Extract the [x, y] coordinate from the center of the cell holding the provided text.  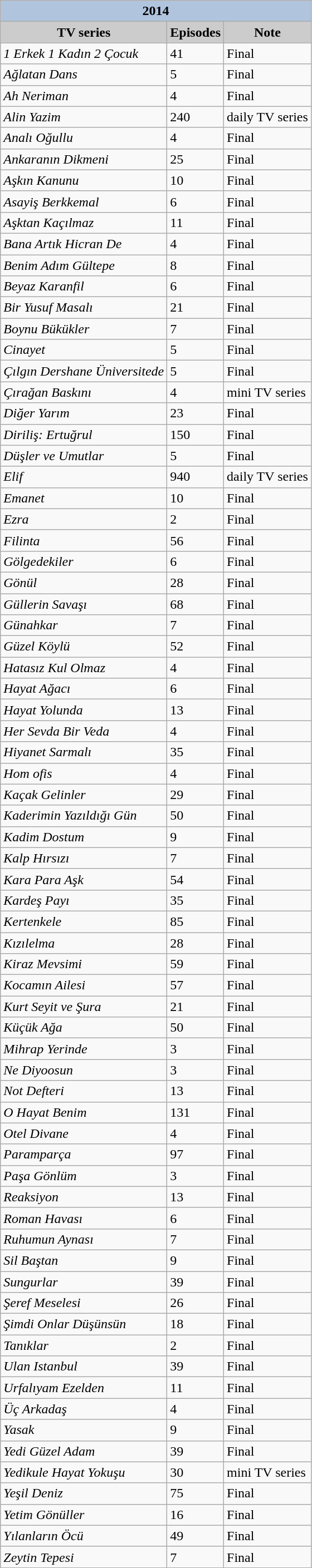
240 [196, 117]
Otel Divane [84, 1133]
85 [196, 921]
Beyaz Karanfil [84, 287]
16 [196, 1515]
Sungurlar [84, 1281]
Küçük Ağa [84, 1028]
Paramparça [84, 1155]
Kurt Seyit ve Şura [84, 1007]
25 [196, 159]
Düşler ve Umutlar [84, 456]
23 [196, 413]
Mihrap Yerinde [84, 1049]
Ağlatan Dans [84, 75]
75 [196, 1493]
Analı Oğullu [84, 138]
2014 [156, 11]
Yedikule Hayat Yokuşu [84, 1472]
49 [196, 1536]
Kaçak Gelinler [84, 795]
52 [196, 647]
Note [267, 32]
Roman Havası [84, 1218]
Cinayet [84, 350]
Zeytin Tepesi [84, 1557]
Boynu Bükükler [84, 329]
97 [196, 1155]
30 [196, 1472]
Çılgın Dershane Üniversitede [84, 371]
Sil Baştan [84, 1260]
940 [196, 477]
8 [196, 265]
Filinta [84, 540]
Hayat Ağacı [84, 689]
Reaksiyon [84, 1197]
Not Defteri [84, 1091]
Üç Arkadaş [84, 1409]
Yasak [84, 1430]
Paşa Gönlüm [84, 1176]
Kalp Hırsızı [84, 858]
Hom ofis [84, 773]
Kızılelma [84, 943]
Tanıklar [84, 1345]
Benim Adım Gültepe [84, 265]
Kocamın Ailesi [84, 985]
29 [196, 795]
131 [196, 1112]
Episodes [196, 32]
Çırağan Baskını [84, 392]
56 [196, 540]
Şeref Meselesi [84, 1303]
Elif [84, 477]
Gönül [84, 583]
Alin Yazim [84, 117]
Bir Yusuf Masalı [84, 308]
Yeşil Deniz [84, 1493]
Kardeş Payı [84, 900]
Güllerin Savaşı [84, 604]
Diğer Yarım [84, 413]
150 [196, 435]
O Hayat Benim [84, 1112]
Hatasız Kul Olmaz [84, 668]
TV series [84, 32]
Şimdi Onlar Düşünsün [84, 1324]
Ulan Istanbul [84, 1367]
Ezra [84, 519]
1 Erkek 1 Kadın 2 Çocuk [84, 53]
Kadim Dostum [84, 837]
Urfalıyam Ezelden [84, 1388]
26 [196, 1303]
68 [196, 604]
59 [196, 964]
Hiyanet Sarmalı [84, 752]
Aşktan Kaçılmaz [84, 223]
Güzel Köylü [84, 647]
18 [196, 1324]
Kertenkele [84, 921]
Asayiş Berkkemal [84, 201]
Bana Artık Hicran De [84, 244]
54 [196, 879]
Gölgedekiler [84, 561]
Diriliş: Ertuğrul [84, 435]
Emanet [84, 498]
Aşkın Kanunu [84, 180]
41 [196, 53]
Ah Neriman [84, 96]
Ne Diyoosun [84, 1070]
Kaderimin Yazıldığı Gün [84, 816]
Ankaranın Dikmeni [84, 159]
57 [196, 985]
Kiraz Mevsimi [84, 964]
Günahkar [84, 625]
Yılanların Öcü [84, 1536]
Her Sevda Bir Veda [84, 731]
Yetim Gönüller [84, 1515]
Hayat Yolunda [84, 710]
Kara Para Aşk [84, 879]
Ruhumun Aynası [84, 1239]
Yedi Güzel Adam [84, 1451]
